Find where the given text appears and provide that cell's center as [X, Y] coordinate. 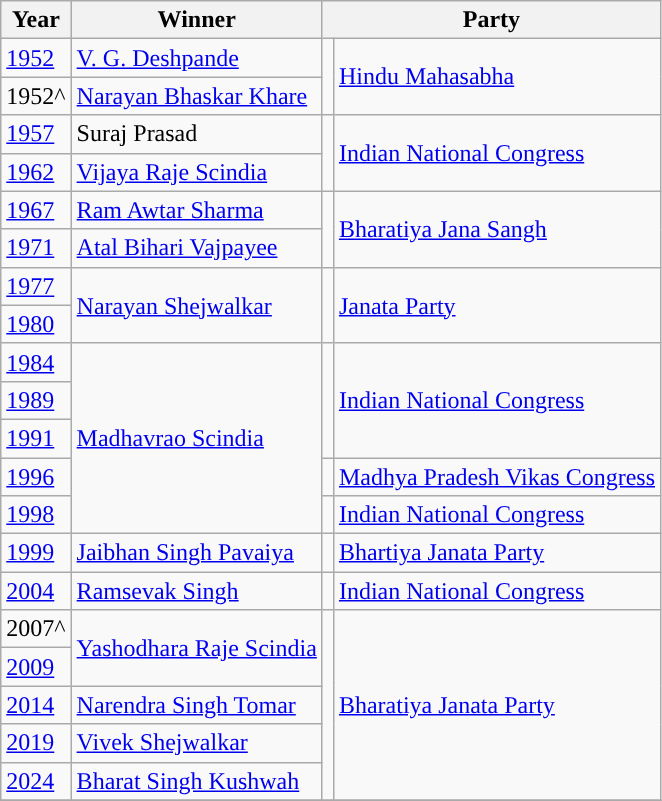
Vijaya Raje Scindia [196, 172]
Narayan Shejwalkar [196, 305]
1977 [36, 286]
1998 [36, 515]
Vivek Shejwalkar [196, 743]
Atal Bihari Vajpayee [196, 248]
Narayan Bhaskar Khare [196, 96]
Madhavrao Scindia [196, 438]
1996 [36, 477]
Hindu Mahasabha [496, 77]
1991 [36, 438]
Ram Awtar Sharma [196, 210]
Bhartiya Janata Party [496, 553]
2004 [36, 591]
Party [491, 20]
Winner [196, 20]
2014 [36, 705]
Janata Party [496, 305]
Year [36, 20]
1989 [36, 400]
2009 [36, 667]
1962 [36, 172]
Madhya Pradesh Vikas Congress [496, 477]
Bharatiya Jana Sangh [496, 229]
2024 [36, 781]
Narendra Singh Tomar [196, 705]
1984 [36, 362]
1980 [36, 324]
2007^ [36, 629]
1952^ [36, 96]
Jaibhan Singh Pavaiya [196, 553]
1952 [36, 58]
1957 [36, 134]
1999 [36, 553]
1967 [36, 210]
Bharatiya Janata Party [496, 705]
Suraj Prasad [196, 134]
Bharat Singh Kushwah [196, 781]
2019 [36, 743]
V. G. Deshpande [196, 58]
Ramsevak Singh [196, 591]
Yashodhara Raje Scindia [196, 648]
1971 [36, 248]
